Return the [x, y] coordinate for the center point of the cell that contains the specified text.  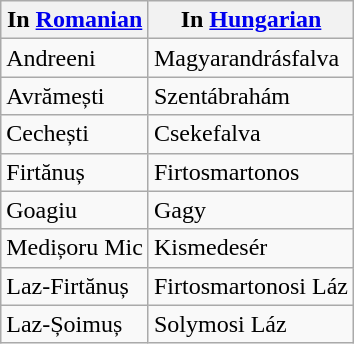
Szentábrahám [250, 96]
Laz-Șoimuș [75, 324]
Andreeni [75, 58]
Solymosi Láz [250, 324]
Magyarandrásfalva [250, 58]
In Romanian [75, 20]
Goagiu [75, 210]
Firtosmartonosi Láz [250, 286]
Csekefalva [250, 134]
Kismedesér [250, 248]
Gagy [250, 210]
Firtănuș [75, 172]
Medișoru Mic [75, 248]
Laz-Firtănuș [75, 286]
In Hungarian [250, 20]
Cechești [75, 134]
Avrămești [75, 96]
Firtosmartonos [250, 172]
